Detect which cell encompasses the target text, then output its [x, y] center coordinate. 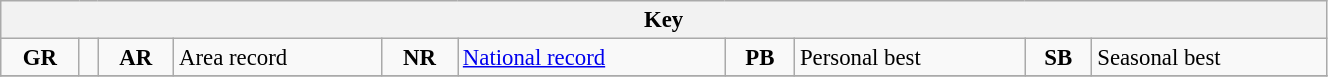
Personal best [910, 58]
National record [592, 58]
Seasonal best [1210, 58]
GR [40, 58]
Key [664, 20]
Area record [278, 58]
PB [760, 58]
SB [1058, 58]
AR [136, 58]
NR [419, 58]
